Locate the cell with the specified text and output its (x, y) center coordinate. 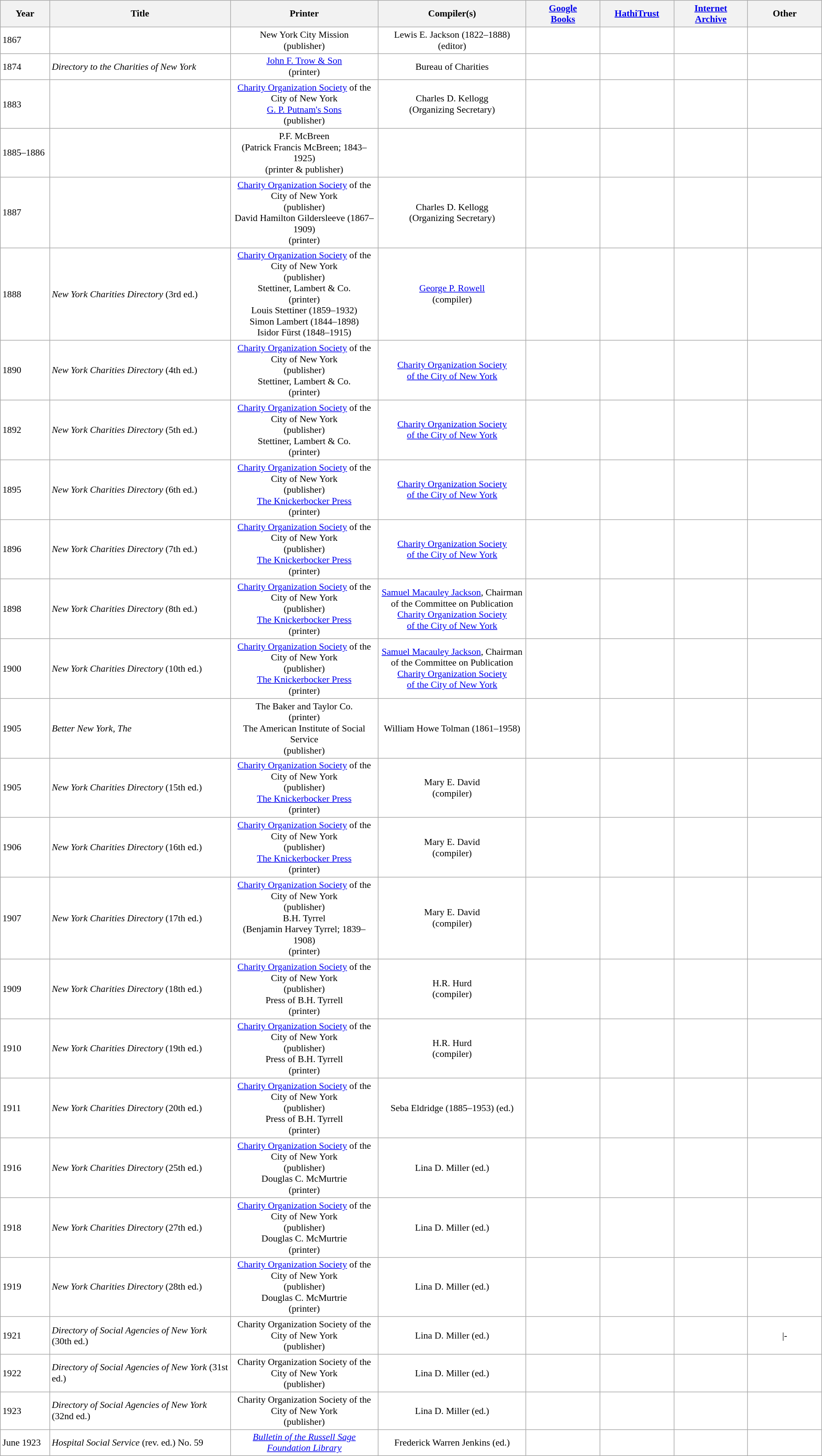
Directory of Social Agencies of New York (30th ed.) (140, 1336)
June 1923 (25, 1443)
New York Charities Directory (7th ed.) (140, 549)
1900 (25, 669)
1896 (25, 549)
Bureau of Charities (452, 67)
William Howe Tolman (1861–1958) (452, 728)
1922 (25, 1374)
New York Charities Directory (20th ed.) (140, 1108)
New York Charities Directory (28th ed.) (140, 1287)
1916 (25, 1168)
1911 (25, 1108)
Other (785, 14)
Directory of Social Agencies of New York (32nd ed.) (140, 1411)
1874 (25, 67)
1919 (25, 1287)
1887 (25, 212)
New York Charities Directory (17th ed.) (140, 919)
1918 (25, 1228)
GoogleBooks (563, 14)
1898 (25, 609)
New York Charities Directory (19th ed.) (140, 1049)
New York Charities Directory (8th ed.) (140, 609)
Frederick Warren Jenkins (ed.) (452, 1443)
New York Charities Directory (6th ed.) (140, 490)
Year (25, 14)
Compiler(s) (452, 14)
Hospital Social Service (rev. ed.) No. 59 (140, 1443)
New York Charities Directory (3rd ed.) (140, 294)
InternetArchive (711, 14)
1906 (25, 848)
Charity Organization Society of the City of New York(publisher)David Hamilton Gildersleeve (1867–1909)(printer) (304, 212)
George P. Rowell(compiler) (452, 294)
P.F. McBreen(Patrick Francis McBreen; 1843–1925)(printer & publisher) (304, 153)
1885–1886 (25, 153)
|- (785, 1336)
1895 (25, 490)
New York City Mission(publisher) (304, 40)
1909 (25, 989)
1892 (25, 430)
Charity Organization Society of the City of New York(publisher)B.H. Tyrrel(Benjamin Harvey Tyrrel; 1839–1908)(printer) (304, 919)
Seba Eldridge (1885–1953) (ed.) (452, 1108)
1921 (25, 1336)
John F. Trow & Son(printer) (304, 67)
Charity Organization Society of the City of New YorkG. P. Putnam's Sons(publisher) (304, 104)
Directory to the Charities of New York (140, 67)
HathiTrust (637, 14)
New York Charities Directory (27th ed.) (140, 1228)
New York Charities Directory (10th ed.) (140, 669)
New York Charities Directory (18th ed.) (140, 989)
Better New York, The (140, 728)
Title (140, 14)
1888 (25, 294)
New York Charities Directory (5th ed.) (140, 430)
1907 (25, 919)
1910 (25, 1049)
Printer (304, 14)
New York Charities Directory (15th ed.) (140, 788)
1923 (25, 1411)
1890 (25, 370)
The Baker and Taylor Co.(printer)The American Institute of Social Service(publisher) (304, 728)
1883 (25, 104)
New York Charities Directory (25th ed.) (140, 1168)
New York Charities Directory (16th ed.) (140, 848)
Lewis E. Jackson (1822–1888) (editor) (452, 40)
New York Charities Directory (4th ed.) (140, 370)
Bulletin of the Russell Sage Foundation Library (304, 1443)
Directory of Social Agencies of New York (31st ed.) (140, 1374)
1867 (25, 40)
